Extract the (x, y) coordinate from the center of the cell holding the provided text.  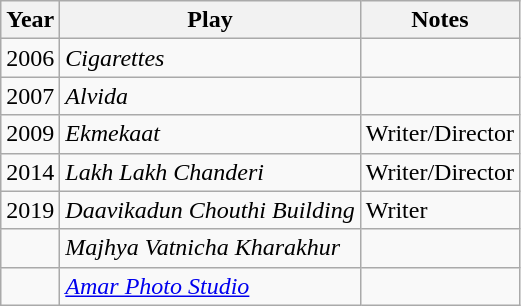
2007 (30, 96)
2009 (30, 134)
2014 (30, 172)
Amar Photo Studio (210, 286)
Writer (440, 210)
2019 (30, 210)
Alvida (210, 96)
Notes (440, 20)
Cigarettes (210, 58)
Daavikadun Chouthi Building (210, 210)
Ekmekaat (210, 134)
Lakh Lakh Chanderi (210, 172)
Play (210, 20)
Majhya Vatnicha Kharakhur (210, 248)
2006 (30, 58)
Year (30, 20)
